Search for the cell housing the specified text and yield its (x, y) center coordinate. 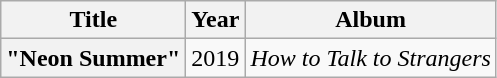
Title (94, 20)
Year (216, 20)
How to Talk to Strangers (371, 58)
Album (371, 20)
2019 (216, 58)
"Neon Summer" (94, 58)
